Determine the (X, Y) coordinate at the center of the cell enclosing the given text.  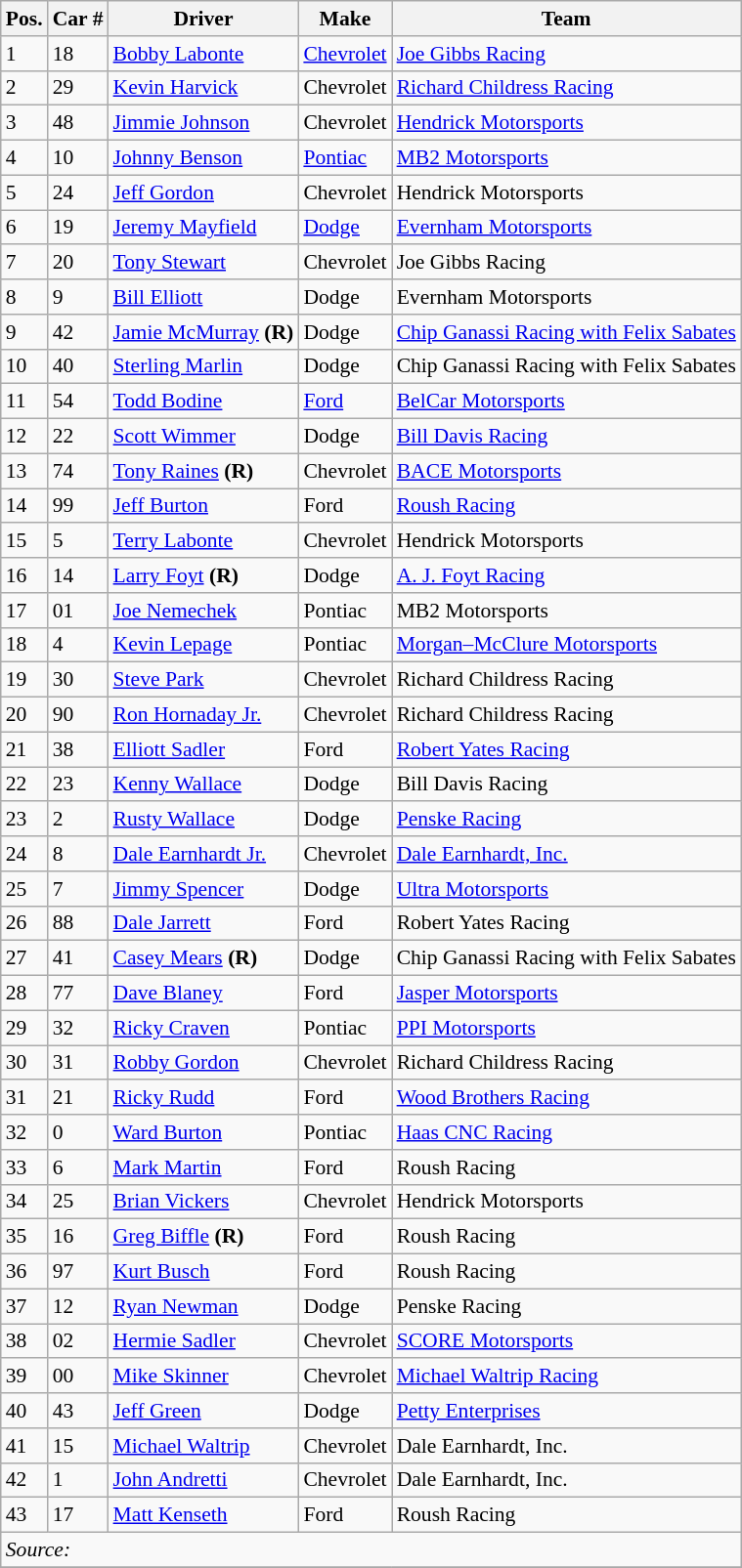
Terry Labonte (203, 541)
77 (78, 994)
Dale Jarrett (203, 923)
Jamie McMurray (R) (203, 332)
Kevin Lepage (203, 645)
Michael Waltrip (203, 1446)
BelCar Motorsports (567, 402)
Kenny Wallace (203, 784)
Johnny Benson (203, 158)
37 (24, 1306)
Brian Vickers (203, 1202)
Larry Foyt (R) (203, 575)
Team (567, 19)
Petty Enterprises (567, 1411)
97 (78, 1272)
28 (24, 994)
Jasper Motorsports (567, 994)
27 (24, 958)
Jimmie Johnson (203, 123)
Ricky Rudd (203, 1098)
Sterling Marlin (203, 366)
Driver (203, 19)
Kevin Harvick (203, 88)
39 (24, 1377)
Joe Nemechek (203, 611)
Haas CNC Racing (567, 1132)
Jeff Green (203, 1411)
Pos. (24, 19)
48 (78, 123)
3 (24, 123)
54 (78, 402)
Rusty Wallace (203, 820)
Todd Bodine (203, 402)
Ward Burton (203, 1132)
33 (24, 1167)
Ryan Newman (203, 1306)
Robby Gordon (203, 1063)
Elliott Sadler (203, 749)
PPI Motorsports (567, 1028)
Make (344, 19)
Jeff Burton (203, 506)
Morgan–McClure Motorsports (567, 645)
Mike Skinner (203, 1377)
26 (24, 923)
Bill Elliott (203, 297)
36 (24, 1272)
John Andretti (203, 1480)
Casey Mears (R) (203, 958)
Source: (371, 1550)
Tony Stewart (203, 263)
02 (78, 1341)
SCORE Motorsports (567, 1341)
13 (24, 471)
Ricky Craven (203, 1028)
Scott Wimmer (203, 437)
Kurt Busch (203, 1272)
Matt Kenseth (203, 1515)
Jeremy Mayfield (203, 228)
Steve Park (203, 680)
Bobby Labonte (203, 54)
Dave Blaney (203, 994)
BACE Motorsports (567, 471)
Jeff Gordon (203, 192)
74 (78, 471)
Michael Waltrip Racing (567, 1377)
Dale Earnhardt Jr. (203, 854)
88 (78, 923)
Ron Hornaday Jr. (203, 715)
Hermie Sadler (203, 1341)
11 (24, 402)
99 (78, 506)
Tony Raines (R) (203, 471)
A. J. Foyt Racing (567, 575)
00 (78, 1377)
Wood Brothers Racing (567, 1098)
01 (78, 611)
35 (24, 1237)
90 (78, 715)
Ultra Motorsports (567, 889)
0 (78, 1132)
Jimmy Spencer (203, 889)
Greg Biffle (R) (203, 1237)
Mark Martin (203, 1167)
Car # (78, 19)
34 (24, 1202)
